Scan for the cell matching the given text and deliver its [X, Y] coordinate at center. 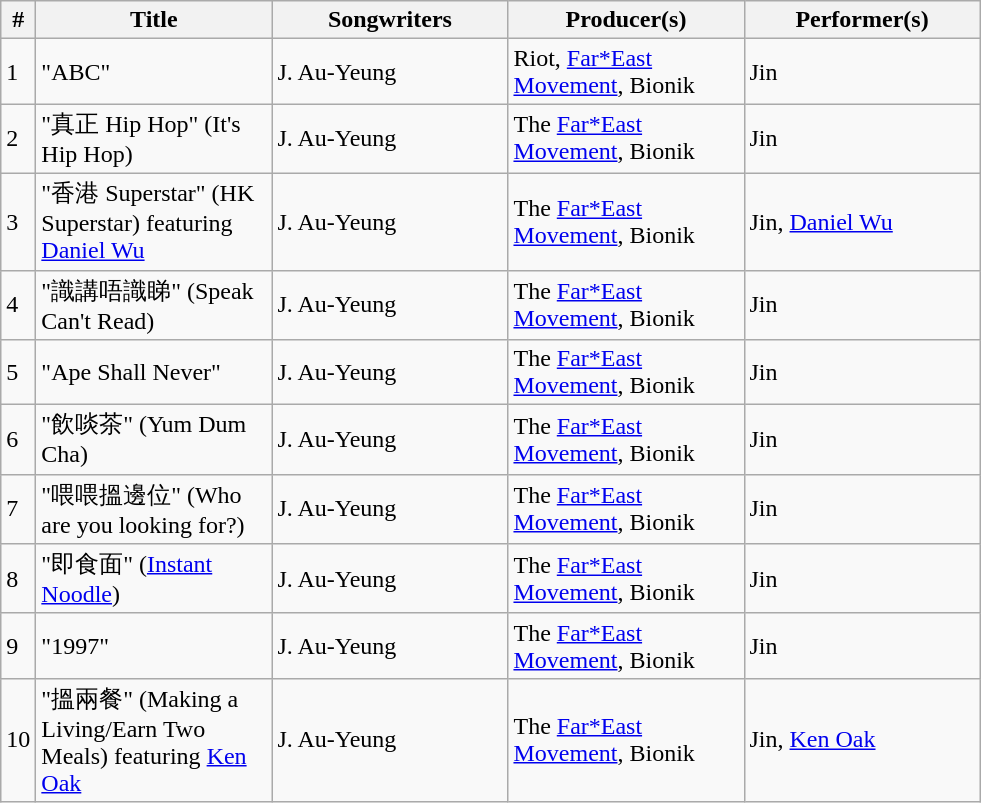
Riot, Far*East Movement, Bionik [626, 72]
"ABC" [154, 72]
2 [18, 139]
"Ape Shall Never" [154, 372]
"真正 Hip Hop" (It's Hip Hop) [154, 139]
"香港 Superstar" (HK Superstar) featuring Daniel Wu [154, 222]
9 [18, 646]
6 [18, 440]
8 [18, 579]
7 [18, 509]
"喂喂搵邊位" (Who are you looking for?) [154, 509]
"即食面" (Instant Noodle) [154, 579]
# [18, 20]
Performer(s) [862, 20]
Jin, Ken Oak [862, 740]
5 [18, 372]
Producer(s) [626, 20]
3 [18, 222]
10 [18, 740]
Songwriters [390, 20]
"搵兩餐" (Making a Living/Earn Two Meals) featuring Ken Oak [154, 740]
"飲啖茶" (Yum Dum Cha) [154, 440]
"1997" [154, 646]
"識講唔識睇" (Speak Can't Read) [154, 305]
Jin, Daniel Wu [862, 222]
Title [154, 20]
4 [18, 305]
1 [18, 72]
